Determine the [x, y] coordinate at the center of the cell enclosing the given text.  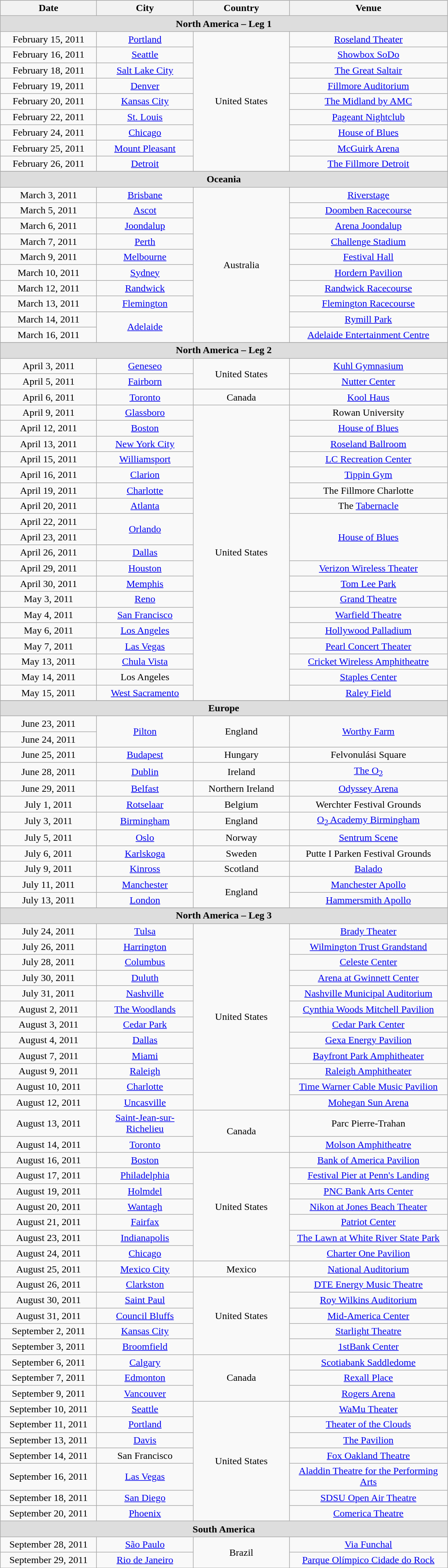
Mid-America Center [368, 1316]
Worthy Farm [368, 732]
Northern Ireland [241, 788]
Memphis [145, 584]
WaMu Theater [368, 1409]
Balado [368, 869]
City [145, 8]
Glassboro [145, 412]
Manchester Apollo [368, 885]
August 19, 2011 [49, 1191]
Karlskoga [145, 853]
March 3, 2011 [49, 195]
July 6, 2011 [49, 853]
Date [49, 8]
Bayfront Park Amphitheater [368, 1056]
July 26, 2011 [49, 947]
Rymill Park [368, 319]
Tulsa [145, 931]
September 28, 2011 [49, 1544]
June 24, 2011 [49, 739]
Harrington [145, 947]
August 31, 2011 [49, 1316]
August 30, 2011 [49, 1300]
June 25, 2011 [49, 755]
Fox Oakland Theatre [368, 1456]
DTE Energy Music Theatre [368, 1284]
April 3, 2011 [49, 366]
February 25, 2011 [49, 148]
Gexa Energy Pavilion [368, 1040]
July 31, 2011 [49, 993]
Staples Center [368, 677]
Geneseo [145, 366]
Denver [145, 86]
Tom Lee Park [368, 584]
South America [224, 1529]
Australia [241, 265]
Sentrum Scene [368, 838]
April 6, 2011 [49, 397]
February 20, 2011 [49, 101]
April 16, 2011 [49, 475]
May 4, 2011 [49, 615]
Charter One Pavilion [368, 1253]
The Midland by AMC [368, 101]
March 5, 2011 [49, 211]
March 6, 2011 [49, 226]
Atlanta [145, 506]
February 22, 2011 [49, 117]
Chula Vista [145, 661]
August 20, 2011 [49, 1207]
Phoenix [145, 1513]
August 14, 2011 [49, 1145]
February 19, 2011 [49, 86]
February 26, 2011 [49, 164]
Cricket Wireless Amphitheatre [368, 661]
Mexico City [145, 1269]
Clarion [145, 475]
March 14, 2011 [49, 319]
St. Louis [145, 117]
Time Warner Cable Music Pavilion [368, 1087]
Challenge Stadium [368, 242]
Patriot Center [368, 1222]
Reno [145, 599]
Nikon at Jones Beach Theater [368, 1207]
Parque Olímpico Cidade do Rock [368, 1560]
The Fillmore Charlotte [368, 491]
Festival Pier at Penn's Landing [368, 1176]
September 2, 2011 [49, 1331]
August 26, 2011 [49, 1284]
Nashville Municipal Auditorium [368, 993]
Oceania [224, 179]
McGuirk Arena [368, 148]
April 9, 2011 [49, 412]
May 13, 2011 [49, 661]
Flemington [145, 304]
Hammersmith Apollo [368, 900]
Aladdin Theatre for the Performing Arts [368, 1476]
March 7, 2011 [49, 242]
Rogers Arena [368, 1393]
Saint Paul [145, 1300]
August 3, 2011 [49, 1024]
March 16, 2011 [49, 335]
April 26, 2011 [49, 553]
Hollywood Palladium [368, 630]
Roseland Ballroom [368, 444]
Houston [145, 568]
September 16, 2011 [49, 1476]
Ireland [241, 772]
Europe [224, 708]
Verizon Wireless Theater [368, 568]
Mexico [241, 1269]
August 25, 2011 [49, 1269]
Salt Lake City [145, 70]
West Sacramento [145, 693]
The Pavilion [368, 1440]
LC Recreation Center [368, 459]
Brisbane [145, 195]
Melbourne [145, 257]
Cynthia Woods Mitchell Pavilion [368, 1009]
September 3, 2011 [49, 1347]
Raleigh [145, 1071]
May 6, 2011 [49, 630]
July 1, 2011 [49, 804]
Vancouver [145, 1393]
June 23, 2011 [49, 724]
September 20, 2011 [49, 1513]
Festival Hall [368, 257]
April 22, 2011 [49, 522]
Putte I Parken Festival Grounds [368, 853]
Country [241, 8]
Rowan University [368, 412]
Sweden [241, 853]
The Woodlands [145, 1009]
Davis [145, 1440]
July 30, 2011 [49, 978]
Mohegan Sun Arena [368, 1102]
SDSU Open Air Theatre [368, 1498]
Adelaide Entertainment Centre [368, 335]
Ascot [145, 211]
March 9, 2011 [49, 257]
Pilton [145, 732]
Columbus [145, 962]
Via Funchal [368, 1544]
Scotland [241, 869]
Budapest [145, 755]
Parc Pierre-Trahan [368, 1123]
March 10, 2011 [49, 273]
Kinross [145, 869]
Riverstage [368, 195]
North America – Leg 3 [224, 916]
Hungary [241, 755]
Raley Field [368, 693]
Holmdel [145, 1191]
August 17, 2011 [49, 1176]
Uncasville [145, 1102]
Fairfax [145, 1222]
Calgary [145, 1362]
April 30, 2011 [49, 584]
Pageant Nightclub [368, 117]
Nutter Center [368, 381]
North America – Leg 2 [224, 350]
The O2 [368, 772]
Williamsport [145, 459]
May 14, 2011 [49, 677]
July 3, 2011 [49, 821]
Bank of America Pavilion [368, 1160]
The Tabernacle [368, 506]
Warfield Theatre [368, 615]
Oslo [145, 838]
September 14, 2011 [49, 1456]
Adelaide [145, 327]
August 4, 2011 [49, 1040]
Perth [145, 242]
April 13, 2011 [49, 444]
February 24, 2011 [49, 132]
Mount Pleasant [145, 148]
July 28, 2011 [49, 962]
Brady Theater [368, 931]
September 9, 2011 [49, 1393]
March 13, 2011 [49, 304]
August 13, 2011 [49, 1123]
August 23, 2011 [49, 1238]
March 12, 2011 [49, 288]
Cedar Park Center [368, 1024]
May 3, 2011 [49, 599]
Randwick Racecourse [368, 288]
Saint-Jean-sur-Richelieu [145, 1123]
Roseland Theater [368, 39]
Raleigh Amphitheater [368, 1071]
New York City [145, 444]
July 13, 2011 [49, 900]
May 15, 2011 [49, 693]
August 16, 2011 [49, 1160]
April 12, 2011 [49, 428]
Arena at Gwinnett Center [368, 978]
Nashville [145, 993]
Doomben Racecourse [368, 211]
September 10, 2011 [49, 1409]
National Auditorium [368, 1269]
Manchester [145, 885]
San Diego [145, 1498]
April 20, 2011 [49, 506]
September 7, 2011 [49, 1378]
Grand Theatre [368, 599]
Indianapolis [145, 1238]
Wantagh [145, 1207]
Kuhl Gymnasium [368, 366]
Celeste Center [368, 962]
Comerica Theatre [368, 1513]
Arena Joondalup [368, 226]
Orlando [145, 529]
Birmingham [145, 821]
The Great Saltair [368, 70]
Joondalup [145, 226]
Belfast [145, 788]
Fillmore Auditorium [368, 86]
Felvonulási Square [368, 755]
July 9, 2011 [49, 869]
Wilmington Trust Grandstand [368, 947]
Werchter Festival Grounds [368, 804]
August 12, 2011 [49, 1102]
Sydney [145, 273]
Brazil [241, 1552]
July 24, 2011 [49, 931]
June 28, 2011 [49, 772]
O2 Academy Birmingham [368, 821]
April 23, 2011 [49, 537]
August 24, 2011 [49, 1253]
Philadelphia [145, 1176]
February 15, 2011 [49, 39]
Odyssey Arena [368, 788]
Edmonton [145, 1378]
Rexall Place [368, 1378]
Dublin [145, 772]
June 29, 2011 [49, 788]
Scotiabank Saddledome [368, 1362]
April 29, 2011 [49, 568]
Kool Haus [368, 397]
Council Bluffs [145, 1316]
August 9, 2011 [49, 1071]
August 10, 2011 [49, 1087]
Fairborn [145, 381]
North America – Leg 1 [224, 24]
Theater of the Clouds [368, 1425]
Starlight Theatre [368, 1331]
February 18, 2011 [49, 70]
PNC Bank Arts Center [368, 1191]
Belgium [241, 804]
September 29, 2011 [49, 1560]
September 18, 2011 [49, 1498]
Detroit [145, 164]
The Lawn at White River State Park [368, 1238]
The Fillmore Detroit [368, 164]
Showbox SoDo [368, 55]
Clarkston [145, 1284]
July 5, 2011 [49, 838]
Duluth [145, 978]
São Paulo [145, 1544]
August 2, 2011 [49, 1009]
May 7, 2011 [49, 646]
Randwick [145, 288]
Pearl Concert Theater [368, 646]
February 16, 2011 [49, 55]
July 11, 2011 [49, 885]
Rotselaar [145, 804]
Venue [368, 8]
Hordern Pavilion [368, 273]
Molson Amphitheatre [368, 1145]
April 15, 2011 [49, 459]
Flemington Racecourse [368, 304]
Norway [241, 838]
September 11, 2011 [49, 1425]
London [145, 900]
April 5, 2011 [49, 381]
April 19, 2011 [49, 491]
Cedar Park [145, 1024]
Roy Wilkins Auditorium [368, 1300]
September 13, 2011 [49, 1440]
Miami [145, 1056]
August 7, 2011 [49, 1056]
Broomfield [145, 1347]
August 21, 2011 [49, 1222]
1stBank Center [368, 1347]
Tippin Gym [368, 475]
Rio de Janeiro [145, 1560]
September 6, 2011 [49, 1362]
